From the cell containing the given text, extract its center point as [X, Y] coordinate. 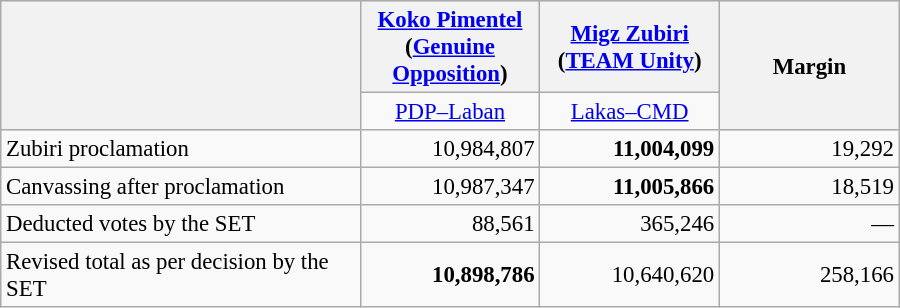
10,640,620 [630, 276]
18,519 [810, 187]
Zubiri proclamation [180, 149]
10,987,347 [450, 187]
10,984,807 [450, 149]
19,292 [810, 149]
PDP–Laban [450, 112]
Migz Zubiri (TEAM Unity) [630, 47]
Lakas–CMD [630, 112]
258,166 [810, 276]
11,005,866 [630, 187]
88,561 [450, 224]
— [810, 224]
10,898,786 [450, 276]
11,004,099 [630, 149]
Koko Pimentel(Genuine Opposition) [450, 47]
365,246 [630, 224]
Margin [810, 66]
Revised total as per decision by the SET [180, 276]
Canvassing after proclamation [180, 187]
Deducted votes by the SET [180, 224]
